Return the (X, Y) coordinate for the center point of the cell that contains the specified text.  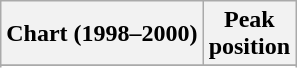
Peakposition (249, 34)
Chart (1998–2000) (102, 34)
